Find where the given text appears and provide that cell's center as [X, Y] coordinate. 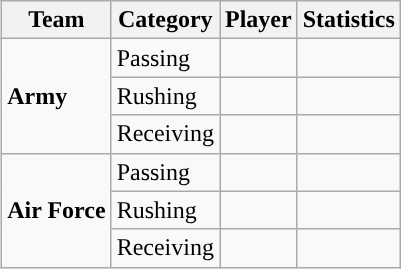
Team [56, 20]
Air Force [56, 210]
Statistics [348, 20]
Army [56, 96]
Player [259, 20]
Category [165, 20]
